For the text-containing cell, return its midpoint in (X, Y) coordinate format. 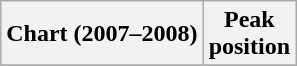
Peakposition (249, 34)
Chart (2007–2008) (102, 34)
